Detect which cell encompasses the target text, then output its (X, Y) center coordinate. 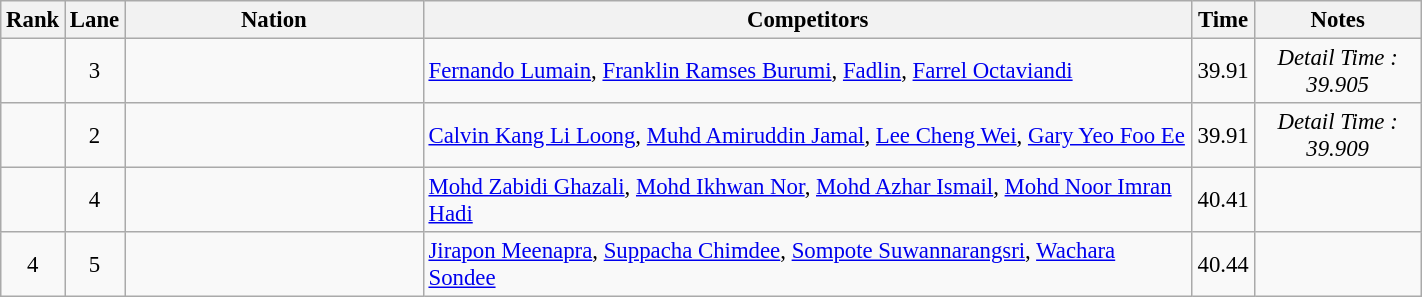
Calvin Kang Li Loong, Muhd Amiruddin Jamal, Lee Cheng Wei, Gary Yeo Foo Ee (808, 136)
Nation (274, 20)
40.41 (1223, 200)
40.44 (1223, 264)
Detail Time : 39.909 (1338, 136)
Jirapon Meenapra, Suppacha Chimdee, Sompote Suwannarangsri, Wachara Sondee (808, 264)
Rank (33, 20)
Time (1223, 20)
Detail Time : 39.905 (1338, 72)
Mohd Zabidi Ghazali, Mohd Ikhwan Nor, Mohd Azhar Ismail, Mohd Noor Imran Hadi (808, 200)
Competitors (808, 20)
5 (95, 264)
Fernando Lumain, Franklin Ramses Burumi, Fadlin, Farrel Octaviandi (808, 72)
3 (95, 72)
Notes (1338, 20)
Lane (95, 20)
2 (95, 136)
